Return [x, y] of the center of cell containing provided text 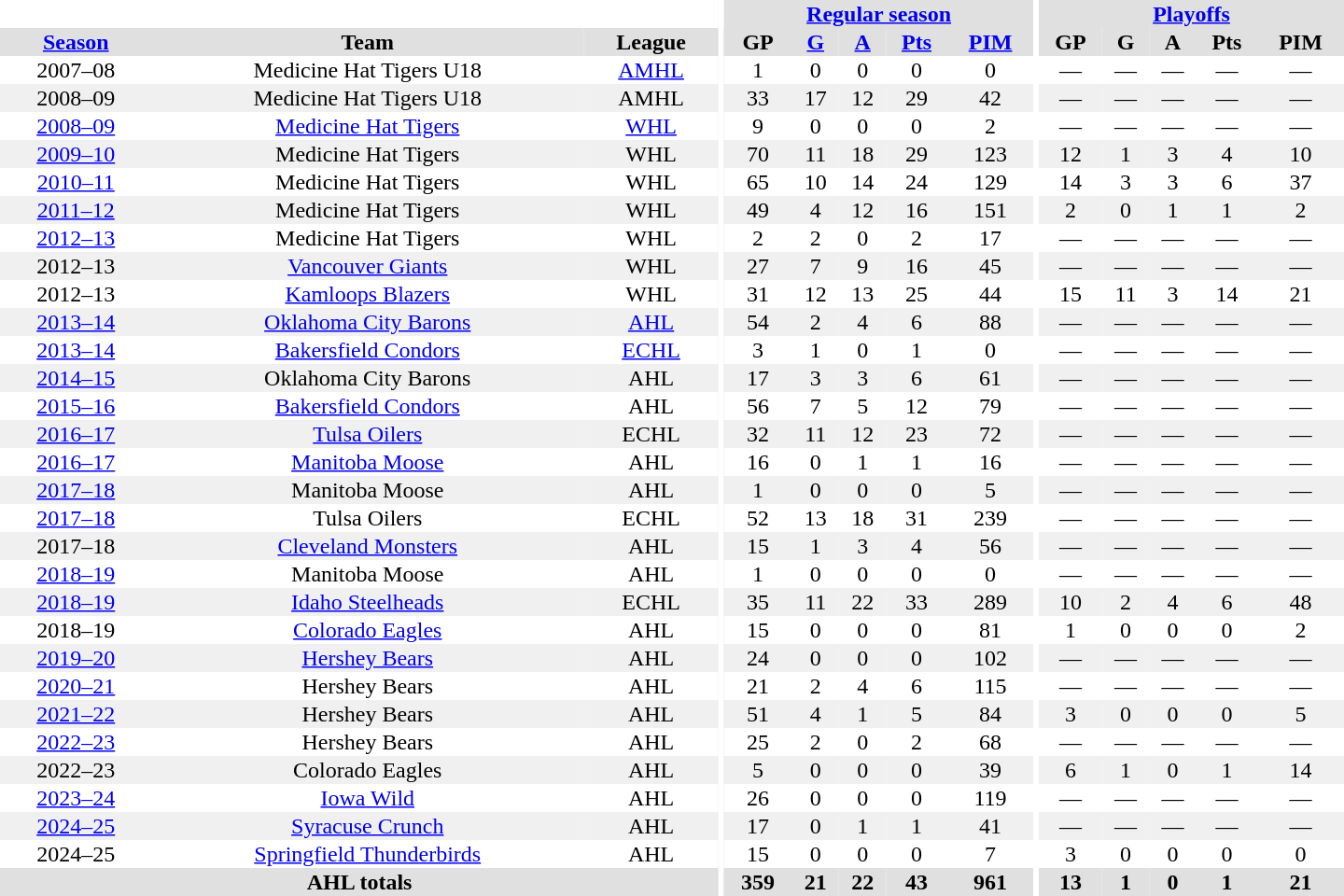
Idaho Steelheads [368, 602]
119 [991, 798]
151 [991, 210]
70 [758, 154]
AHL totals [359, 882]
23 [917, 434]
2023–24 [76, 798]
102 [991, 658]
41 [991, 826]
37 [1301, 182]
League [651, 42]
115 [991, 686]
27 [758, 266]
79 [991, 406]
Cleveland Monsters [368, 546]
61 [991, 378]
2009–10 [76, 154]
2019–20 [76, 658]
2014–15 [76, 378]
2015–16 [76, 406]
2020–21 [76, 686]
2010–11 [76, 182]
84 [991, 714]
49 [758, 210]
129 [991, 182]
Regular season [879, 14]
123 [991, 154]
Team [368, 42]
2021–22 [76, 714]
44 [991, 294]
35 [758, 602]
2007–08 [76, 70]
39 [991, 770]
42 [991, 98]
239 [991, 518]
Playoffs [1191, 14]
45 [991, 266]
52 [758, 518]
68 [991, 742]
Season [76, 42]
65 [758, 182]
54 [758, 322]
88 [991, 322]
26 [758, 798]
Syracuse Crunch [368, 826]
359 [758, 882]
72 [991, 434]
81 [991, 630]
961 [991, 882]
48 [1301, 602]
32 [758, 434]
Iowa Wild [368, 798]
Springfield Thunderbirds [368, 854]
289 [991, 602]
Vancouver Giants [368, 266]
Kamloops Blazers [368, 294]
51 [758, 714]
2011–12 [76, 210]
43 [917, 882]
